Identify which cell holds the provided text, then report its (x, y) central coordinate. 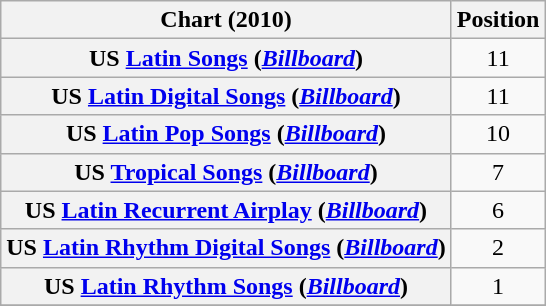
Position (498, 20)
US Tropical Songs (Billboard) (226, 172)
US Latin Songs (Billboard) (226, 58)
6 (498, 210)
7 (498, 172)
US Latin Recurrent Airplay (Billboard) (226, 210)
US Latin Rhythm Songs (Billboard) (226, 286)
Chart (2010) (226, 20)
2 (498, 248)
US Latin Digital Songs (Billboard) (226, 96)
1 (498, 286)
10 (498, 134)
US Latin Rhythm Digital Songs (Billboard) (226, 248)
US Latin Pop Songs (Billboard) (226, 134)
